Output the [x, y] coordinate of the center of the cell containing the given text.  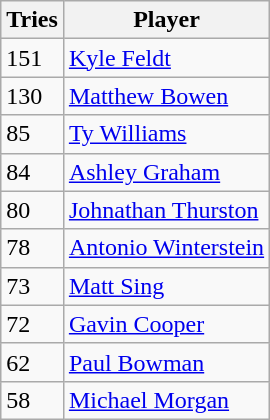
73 [32, 286]
85 [32, 134]
151 [32, 58]
62 [32, 362]
80 [32, 210]
Johnathan Thurston [166, 210]
84 [32, 172]
Tries [32, 20]
Antonio Winterstein [166, 248]
Gavin Cooper [166, 324]
Matthew Bowen [166, 96]
72 [32, 324]
Ashley Graham [166, 172]
Paul Bowman [166, 362]
Kyle Feldt [166, 58]
Matt Sing [166, 286]
Ty Williams [166, 134]
Player [166, 20]
78 [32, 248]
Michael Morgan [166, 400]
130 [32, 96]
58 [32, 400]
